Pinpoint the cell where the given text exists, returning its [x, y] midpoint coordinate. 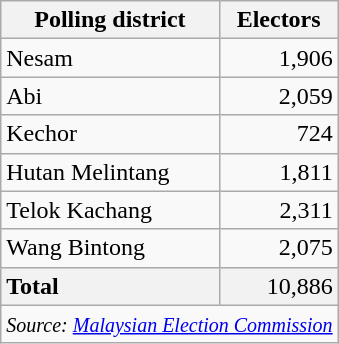
Total [110, 286]
2,059 [278, 96]
10,886 [278, 286]
Source: Malaysian Election Commission [170, 324]
Hutan Melintang [110, 172]
1,811 [278, 172]
Polling district [110, 20]
2,311 [278, 210]
Electors [278, 20]
Kechor [110, 134]
724 [278, 134]
Abi [110, 96]
Wang Bintong [110, 248]
2,075 [278, 248]
1,906 [278, 58]
Telok Kachang [110, 210]
Nesam [110, 58]
